Pinpoint the cell where the given text exists, returning its [x, y] midpoint coordinate. 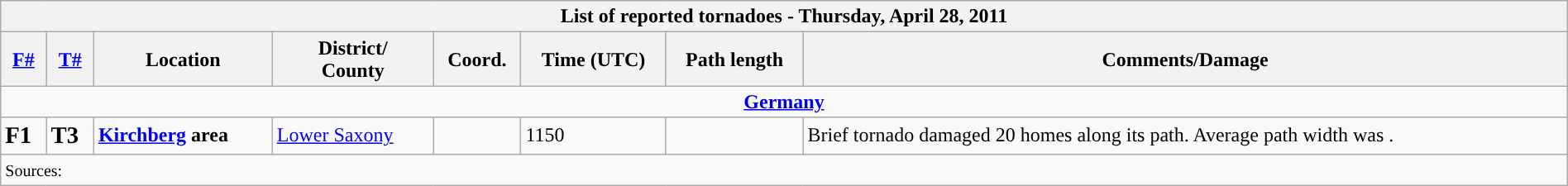
Path length [734, 60]
Location [183, 60]
F1 [23, 136]
Comments/Damage [1185, 60]
Kirchberg area [183, 136]
T3 [69, 136]
Coord. [477, 60]
District/County [352, 60]
List of reported tornadoes - Thursday, April 28, 2011 [784, 17]
1150 [594, 136]
T# [69, 60]
Brief tornado damaged 20 homes along its path. Average path width was . [1185, 136]
Germany [784, 102]
F# [23, 60]
Sources: [784, 169]
Lower Saxony [352, 136]
Time (UTC) [594, 60]
